Capture the cell that displays the provided text and extract its (x, y) central coordinate. 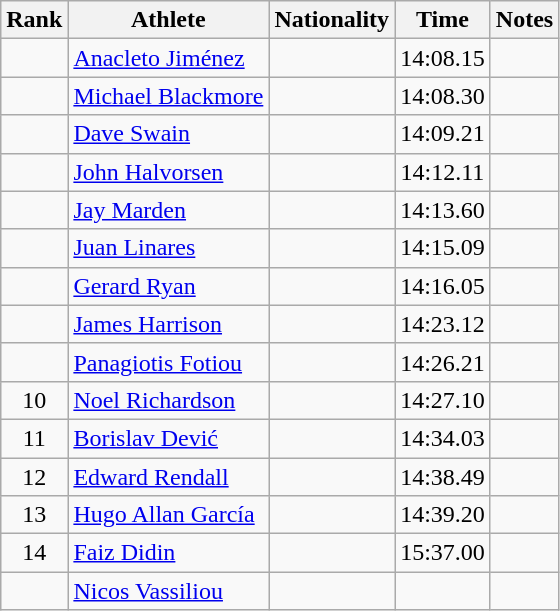
14:26.21 (443, 362)
Rank (34, 20)
14:09.21 (443, 134)
Hugo Allan García (168, 515)
Panagiotis Fotiou (168, 362)
Juan Linares (168, 248)
14:15.09 (443, 248)
15:37.00 (443, 553)
Faiz Didin (168, 553)
14:39.20 (443, 515)
14:23.12 (443, 324)
Edward Rendall (168, 477)
11 (34, 438)
14:08.15 (443, 58)
Nationality (332, 20)
Gerard Ryan (168, 286)
Time (443, 20)
Jay Marden (168, 210)
James Harrison (168, 324)
14:34.03 (443, 438)
Athlete (168, 20)
14 (34, 553)
14:08.30 (443, 96)
John Halvorsen (168, 172)
12 (34, 477)
14:27.10 (443, 400)
Michael Blackmore (168, 96)
10 (34, 400)
Borislav Dević (168, 438)
14:16.05 (443, 286)
14:12.11 (443, 172)
Anacleto Jiménez (168, 58)
Notes (524, 20)
14:13.60 (443, 210)
14:38.49 (443, 477)
Nicos Vassiliou (168, 591)
Dave Swain (168, 134)
13 (34, 515)
Noel Richardson (168, 400)
